From the cell containing the given text, extract its center point as (x, y) coordinate. 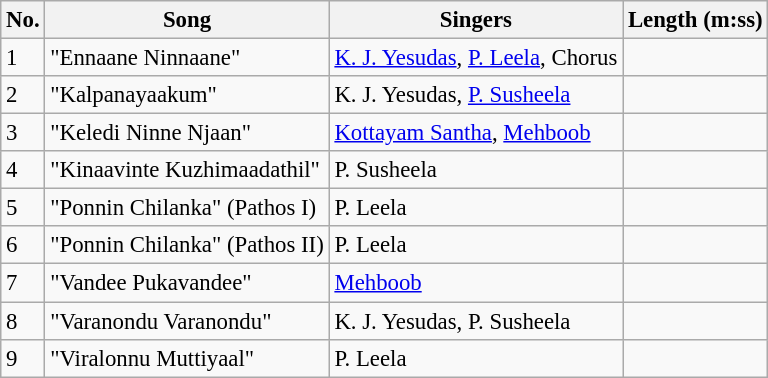
"Vandee Pukavandee" (187, 283)
"Keledi Ninne Njaan" (187, 133)
"Ponnin Chilanka" (Pathos I) (187, 208)
6 (23, 245)
Kottayam Santha, Mehboob (476, 133)
2 (23, 95)
"Kalpanayaakum" (187, 95)
5 (23, 208)
No. (23, 20)
P. Susheela (476, 170)
9 (23, 358)
"Ennaane Ninnaane" (187, 58)
"Varanondu Varanondu" (187, 321)
3 (23, 133)
4 (23, 170)
"Viralonnu Muttiyaal" (187, 358)
Mehboob (476, 283)
Length (m:ss) (696, 20)
Song (187, 20)
7 (23, 283)
"Kinaavinte Kuzhimaadathil" (187, 170)
"Ponnin Chilanka" (Pathos II) (187, 245)
Singers (476, 20)
8 (23, 321)
K. J. Yesudas, P. Leela, Chorus (476, 58)
1 (23, 58)
